Search for the cell housing the specified text and yield its (X, Y) center coordinate. 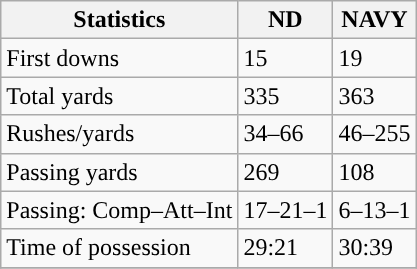
NAVY (374, 20)
17–21–1 (286, 210)
30:39 (374, 248)
335 (286, 96)
Statistics (120, 20)
15 (286, 58)
ND (286, 20)
Passing: Comp–Att–Int (120, 210)
Total yards (120, 96)
Passing yards (120, 172)
29:21 (286, 248)
Rushes/yards (120, 134)
6–13–1 (374, 210)
First downs (120, 58)
Time of possession (120, 248)
19 (374, 58)
108 (374, 172)
363 (374, 96)
34–66 (286, 134)
46–255 (374, 134)
269 (286, 172)
